Extract the [X, Y] coordinate from the center of the cell holding the provided text.  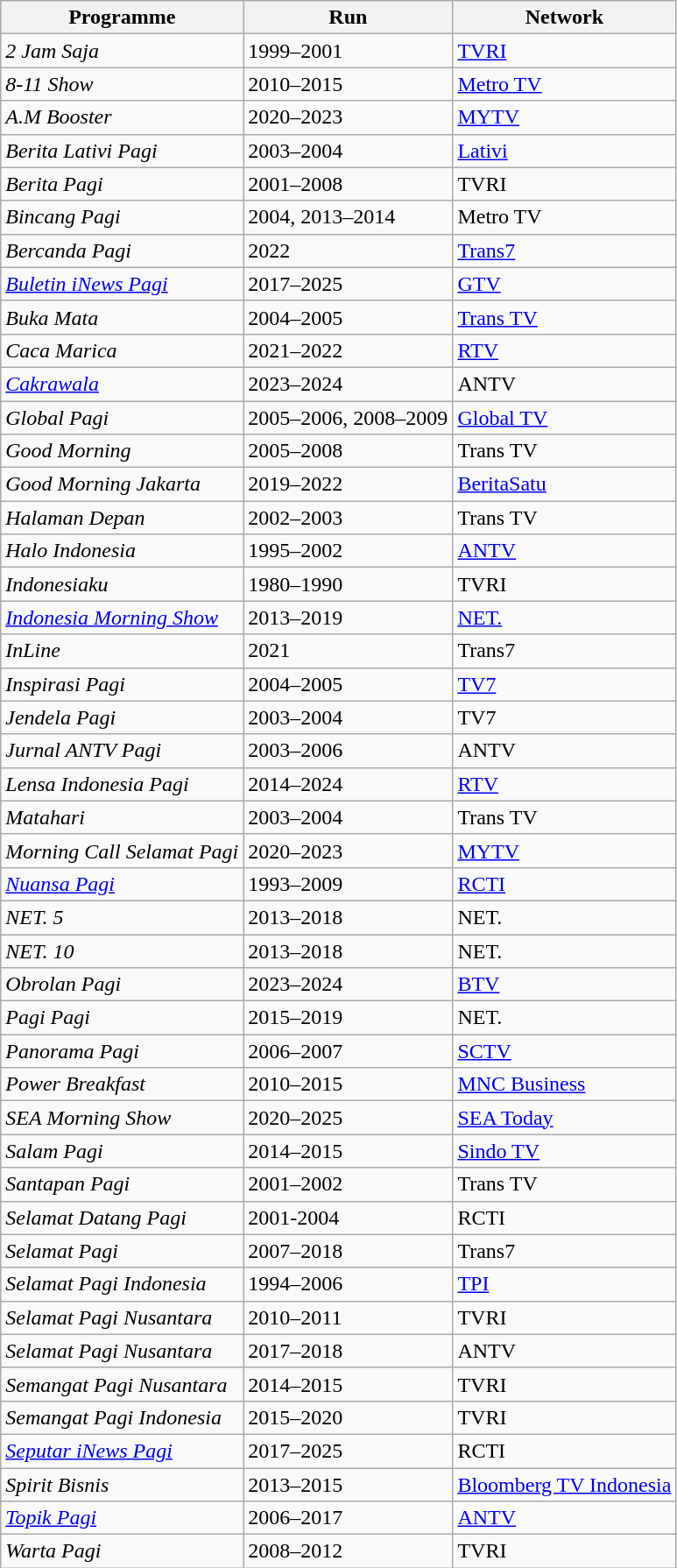
Selamat Datang Pagi [123, 1218]
Semangat Pagi Indonesia [123, 1417]
SEA Morning Show [123, 1118]
Halaman Depan [123, 518]
2003–2006 [349, 751]
2019–2022 [349, 484]
2005–2008 [349, 451]
2001–2002 [349, 1184]
2010–2011 [349, 1317]
2014–2024 [349, 784]
Nuansa Pagi [123, 884]
Good Morning [123, 451]
2006–2017 [349, 1518]
2007–2018 [349, 1251]
2001–2008 [349, 184]
Lensa Indonesia Pagi [123, 784]
Jurnal ANTV Pagi [123, 751]
SCTV [564, 1051]
1995–2002 [349, 551]
Pagi Pagi [123, 1018]
2015–2019 [349, 1018]
Jendela Pagi [123, 717]
Global TV [564, 418]
2020–2025 [349, 1118]
2004, 2013–2014 [349, 217]
MNC Business [564, 1084]
2015–2020 [349, 1417]
Bercanda Pagi [123, 251]
Topik Pagi [123, 1518]
Berita Lativi Pagi [123, 151]
2013–2015 [349, 1485]
Selamat Pagi Indonesia [123, 1284]
Lativi [564, 151]
Buka Mata [123, 317]
Halo Indonesia [123, 551]
InLine [123, 651]
GTV [564, 284]
Panorama Pagi [123, 1051]
2006–2007 [349, 1051]
Salam Pagi [123, 1151]
Seputar iNews Pagi [123, 1451]
Morning Call Selamat Pagi [123, 851]
NET. 5 [123, 917]
2022 [349, 251]
Spirit Bisnis [123, 1485]
Santapan Pagi [123, 1184]
2001-2004 [349, 1218]
1980–1990 [349, 584]
Power Breakfast [123, 1084]
Inspirasi Pagi [123, 684]
Berita Pagi [123, 184]
Caca Marica [123, 350]
8-11 Show [123, 84]
Warta Pagi [123, 1551]
Indonesiaku [123, 584]
2008–2012 [349, 1551]
Buletin iNews Pagi [123, 284]
Selamat Pagi [123, 1251]
Bincang Pagi [123, 217]
2013–2019 [349, 618]
2 Jam Saja [123, 51]
Global Pagi [123, 418]
Sindo TV [564, 1151]
BeritaSatu [564, 484]
Indonesia Morning Show [123, 618]
Network [564, 18]
NET. 10 [123, 950]
1993–2009 [349, 884]
TPI [564, 1284]
2021 [349, 651]
Matahari [123, 817]
2021–2022 [349, 350]
Semangat Pagi Nusantara [123, 1384]
2002–2003 [349, 518]
Bloomberg TV Indonesia [564, 1485]
BTV [564, 985]
2017–2018 [349, 1351]
Good Morning Jakarta [123, 484]
Programme [123, 18]
Run [349, 18]
1994–2006 [349, 1284]
2005–2006, 2008–2009 [349, 418]
SEA Today [564, 1118]
Cakrawala [123, 384]
Obrolan Pagi [123, 985]
A.M Booster [123, 117]
1999–2001 [349, 51]
